Search for the cell housing the specified text and yield its (X, Y) center coordinate. 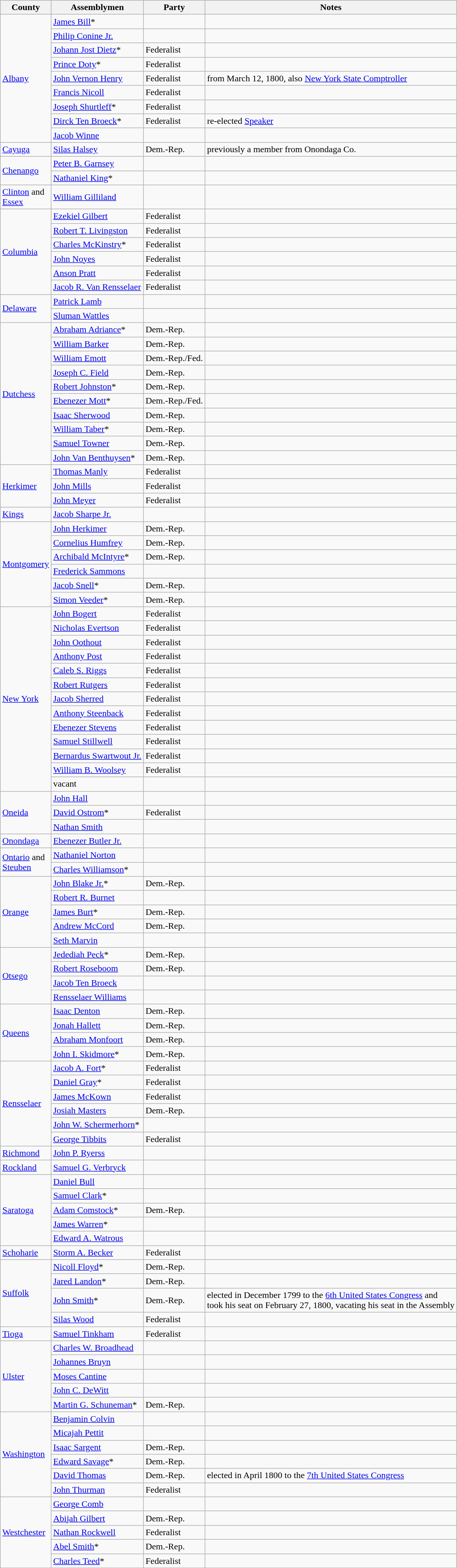
Robert Roseboom (97, 969)
Anthony Steenback (97, 713)
Charles W. Broadhead (97, 1348)
Samuel Towner (97, 443)
Charles Teed* (97, 1561)
Thomas Manly (97, 472)
George Comb (97, 1504)
Silas Halsey (97, 149)
John Bogert (97, 614)
Jacob Sherred (97, 699)
Abraham Adriance* (97, 330)
Andrew McCord (97, 926)
Archibald McIntyre* (97, 557)
Samuel Clark* (97, 1196)
Benjamin Colvin (97, 1419)
George Tibbits (97, 1139)
Jacob Sharpe Jr. (97, 514)
Columbia (26, 252)
John Noyes (97, 259)
James McKown (97, 1096)
Moses Cantine (97, 1376)
Chenango (26, 170)
John Meyer (97, 500)
Simon Veeder* (97, 599)
Dutchess (26, 394)
Ulster (26, 1376)
Robert T. Livingston (97, 231)
Abijah Gilbert (97, 1518)
Nathan Rockwell (97, 1532)
Rockland (26, 1167)
Jedediah Peck* (97, 954)
Tioga (26, 1333)
John P. Ryerss (97, 1153)
Orange (26, 912)
Robert Johnston* (97, 386)
Jacob A. Fort* (97, 1068)
William B. Woolsey (97, 770)
Patrick Lamb (97, 301)
David Thomas (97, 1476)
Anson Pratt (97, 273)
Richmond (26, 1153)
Nathan Smith (97, 827)
John Vernon Henry (97, 78)
Isaac Denton (97, 1011)
Kings (26, 514)
Martin G. Schuneman* (97, 1405)
Joseph C. Field (97, 372)
Onondaga (26, 841)
Philip Conine Jr. (97, 36)
Charles Williamson* (97, 869)
County (26, 7)
Otsego (26, 976)
Schoharie (26, 1252)
Prince Doty* (97, 64)
Josiah Masters (97, 1111)
Edward Savage* (97, 1461)
re-elected Speaker (331, 121)
John Thurman (97, 1490)
elected in December 1799 to the 6th United States Congress and took his seat on February 27, 1800, vacating his seat in the Assembly (331, 1300)
Ezekiel Gilbert (97, 216)
Clinton and Essex (26, 197)
William Taber* (97, 429)
Frederick Sammons (97, 571)
Joseph Shurtleff* (97, 107)
Isaac Sherwood (97, 415)
James Burt* (97, 912)
John Hall (97, 798)
Abraham Monfoort (97, 1039)
Dirck Ten Broeck* (97, 121)
William Gilliland (97, 197)
Suffolk (26, 1293)
Westchester (26, 1532)
Albany (26, 78)
Jacob Winne (97, 135)
Ebenezer Mott* (97, 401)
James Bill* (97, 22)
Francis Nicoll (97, 92)
Jonah Hallett (97, 1025)
Saratoga (26, 1210)
Anthony Post (97, 656)
David Ostrom* (97, 812)
Assemblymen (97, 7)
John Blake Jr.* (97, 884)
John Herkimer (97, 529)
Bernardus Swartwout Jr. (97, 756)
from March 12, 1800, also New York State Comptroller (331, 78)
vacant (97, 784)
Storm A. Becker (97, 1252)
John W. Schermerhorn* (97, 1125)
Notes (331, 7)
James Warren* (97, 1224)
Nathaniel King* (97, 178)
Jacob Snell* (97, 585)
Washington (26, 1454)
William Barker (97, 344)
Rensselaer Williams (97, 997)
John I. Skidmore* (97, 1054)
Peter B. Garnsey (97, 163)
Daniel Gray* (97, 1082)
Charles McKinstry* (97, 245)
Party (174, 7)
Jacob Ten Broeck (97, 983)
Caleb S. Riggs (97, 671)
John C. DeWitt (97, 1390)
Seth Marvin (97, 940)
Sluman Wattles (97, 316)
Ontario and Steuben (26, 862)
elected in April 1800 to the 7th United States Congress (331, 1476)
Cornelius Humfrey (97, 543)
John Smith* (97, 1300)
Delaware (26, 308)
Rensselaer (26, 1103)
Samuel Tinkham (97, 1333)
John Van Benthuysen* (97, 458)
Nicholas Evertson (97, 628)
Micajah Pettit (97, 1433)
Nathaniel Norton (97, 855)
William Emott (97, 358)
Johann Jost Dietz* (97, 50)
Jared Landon* (97, 1281)
Samuel Stillwell (97, 741)
Nicoll Floyd* (97, 1267)
Oneida (26, 812)
Ebenezer Stevens (97, 727)
Herkimer (26, 486)
Edward A. Watrous (97, 1238)
John Oothout (97, 642)
Johannes Bruyn (97, 1362)
Isaac Sargent (97, 1447)
Samuel G. Verbryck (97, 1167)
Silas Wood (97, 1319)
Daniel Bull (97, 1182)
Robert R. Burnet (97, 898)
Abel Smith* (97, 1546)
John Mills (97, 486)
Adam Comstock* (97, 1210)
previously a member from Onondaga Co. (331, 149)
Montgomery (26, 564)
Queens (26, 1032)
New York (26, 699)
Ebenezer Butler Jr. (97, 841)
Cayuga (26, 149)
Robert Rutgers (97, 685)
Jacob R. Van Rensselaer (97, 287)
